Scan for the cell matching the given text and deliver its [x, y] coordinate at center. 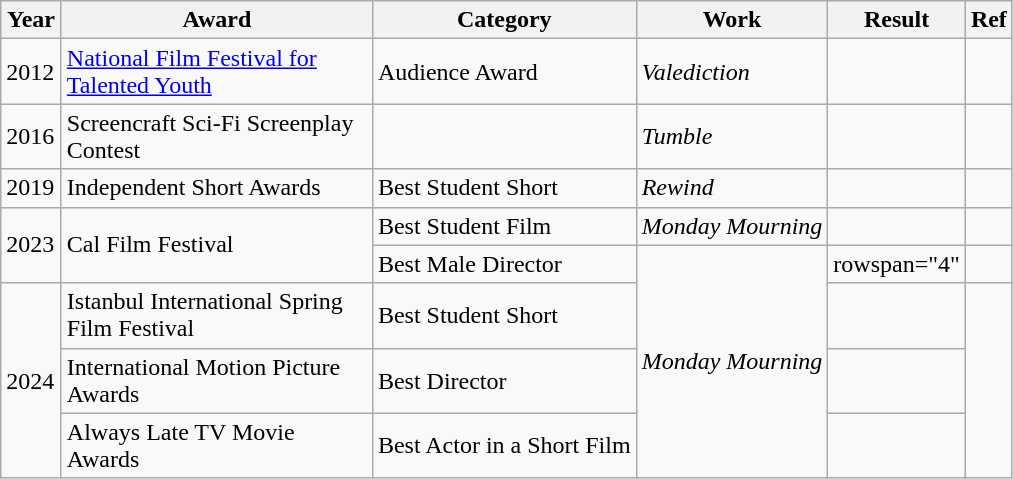
rowspan="4" [897, 264]
International Motion Picture Awards [216, 380]
Rewind [732, 188]
Independent Short Awards [216, 188]
2012 [32, 72]
2023 [32, 245]
National Film Festival for Talented Youth [216, 72]
Audience Award [504, 72]
Best Male Director [504, 264]
Cal Film Festival [216, 245]
Istanbul International Spring Film Festival [216, 316]
Best Actor in a Short Film [504, 446]
Ref [988, 20]
Year [32, 20]
Work [732, 20]
Result [897, 20]
Valediction [732, 72]
Award [216, 20]
2019 [32, 188]
Tumble [732, 136]
2024 [32, 380]
Always Late TV Movie Awards [216, 446]
Best Student Film [504, 226]
Best Director [504, 380]
Category [504, 20]
Screencraft Sci-Fi Screenplay Contest [216, 136]
2016 [32, 136]
